Detect which cell encompasses the target text, then output its (x, y) center coordinate. 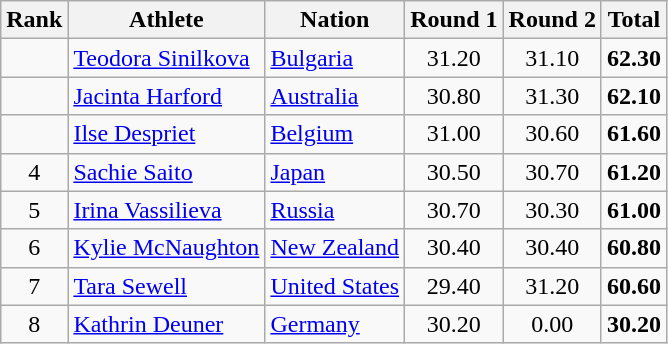
8 (34, 324)
4 (34, 172)
61.60 (634, 134)
62.30 (634, 58)
Irina Vassilieva (166, 210)
6 (34, 248)
Kathrin Deuner (166, 324)
Nation (335, 20)
60.60 (634, 286)
Kylie McNaughton (166, 248)
31.00 (454, 134)
Tara Sewell (166, 286)
Ilse Despriet (166, 134)
Bulgaria (335, 58)
5 (34, 210)
Australia (335, 96)
30.50 (454, 172)
Japan (335, 172)
Total (634, 20)
Round 2 (552, 20)
60.80 (634, 248)
Sachie Saito (166, 172)
United States (335, 286)
29.40 (454, 286)
31.30 (552, 96)
Jacinta Harford (166, 96)
Teodora Sinilkova (166, 58)
New Zealand (335, 248)
31.10 (552, 58)
Russia (335, 210)
7 (34, 286)
61.00 (634, 210)
0.00 (552, 324)
Athlete (166, 20)
30.30 (552, 210)
62.10 (634, 96)
30.80 (454, 96)
Rank (34, 20)
Round 1 (454, 20)
61.20 (634, 172)
Belgium (335, 134)
Germany (335, 324)
30.60 (552, 134)
